Identify which cell holds the provided text, then report its (X, Y) central coordinate. 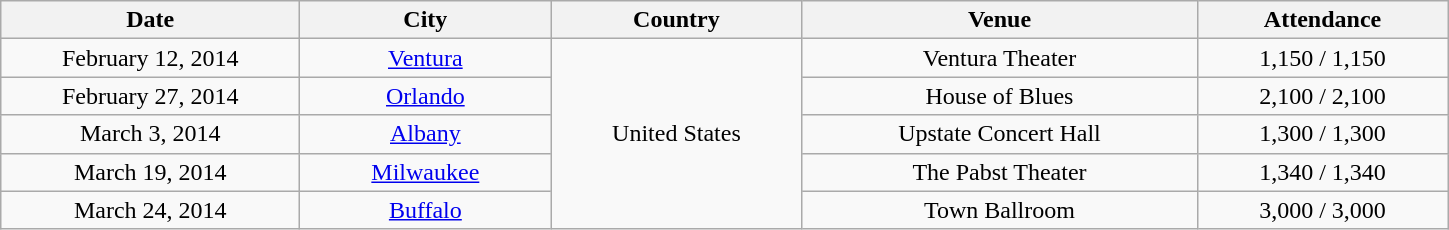
1,340 / 1,340 (1322, 172)
House of Blues (1000, 96)
Ventura Theater (1000, 58)
February 27, 2014 (150, 96)
Ventura (426, 58)
1,150 / 1,150 (1322, 58)
Town Ballroom (1000, 210)
March 3, 2014 (150, 134)
Buffalo (426, 210)
2,100 / 2,100 (1322, 96)
Date (150, 20)
United States (676, 134)
February 12, 2014 (150, 58)
City (426, 20)
Upstate Concert Hall (1000, 134)
Country (676, 20)
The Pabst Theater (1000, 172)
Orlando (426, 96)
Attendance (1322, 20)
Milwaukee (426, 172)
March 24, 2014 (150, 210)
1,300 / 1,300 (1322, 134)
March 19, 2014 (150, 172)
Albany (426, 134)
Venue (1000, 20)
3,000 / 3,000 (1322, 210)
